Locate the cell with the specified text and output its [X, Y] center coordinate. 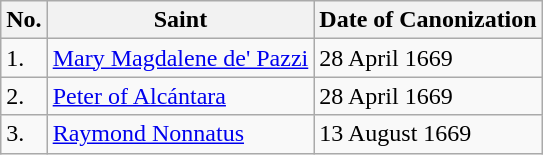
Mary Magdalene de' Pazzi [180, 58]
1. [24, 58]
2. [24, 96]
No. [24, 20]
3. [24, 134]
13 August 1669 [428, 134]
Peter of Alcántara [180, 96]
Date of Canonization [428, 20]
Saint [180, 20]
Raymond Nonnatus [180, 134]
